Find where the given text appears and provide that cell's center as (x, y) coordinate. 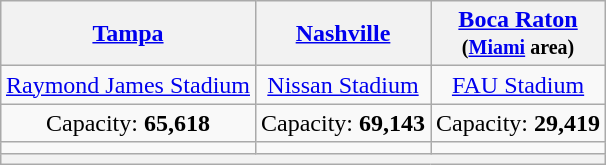
Boca Raton (Miami area) (518, 34)
Capacity: 29,419 (518, 123)
Tampa (128, 34)
Raymond James Stadium (128, 85)
Nissan Stadium (342, 85)
FAU Stadium (518, 85)
Capacity: 65,618 (128, 123)
Nashville (342, 34)
Capacity: 69,143 (342, 123)
